Identify which cell holds the provided text, then report its (x, y) central coordinate. 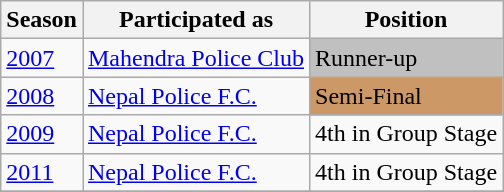
Runner-up (406, 58)
Position (406, 20)
Semi-Final (406, 96)
2011 (42, 172)
2008 (42, 96)
Participated as (196, 20)
2009 (42, 134)
2007 (42, 58)
Mahendra Police Club (196, 58)
Season (42, 20)
